Search for the cell housing the specified text and yield its (X, Y) center coordinate. 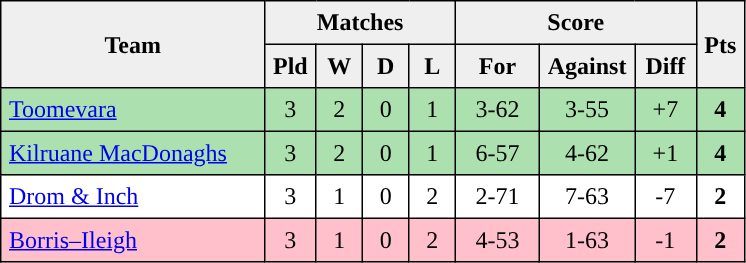
Drom & Inch (133, 197)
Pts (720, 44)
+1 (666, 153)
4-62 (586, 153)
W (339, 66)
Pld (290, 66)
Against (586, 66)
Score (576, 23)
For (497, 66)
-7 (666, 197)
L (432, 66)
3-55 (586, 110)
Borris–Ileigh (133, 240)
4-53 (497, 240)
Team (133, 44)
Kilruane MacDonaghs (133, 153)
Diff (666, 66)
D (385, 66)
Matches (360, 23)
6-57 (497, 153)
3-62 (497, 110)
Toomevara (133, 110)
1-63 (586, 240)
2-71 (497, 197)
7-63 (586, 197)
+7 (666, 110)
-1 (666, 240)
